Search for the cell housing the specified text and yield its [x, y] center coordinate. 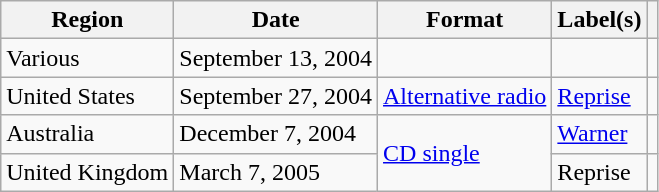
September 13, 2004 [276, 58]
Format [465, 20]
Australia [88, 134]
Label(s) [600, 20]
United Kingdom [88, 172]
Warner [600, 134]
Region [88, 20]
March 7, 2005 [276, 172]
United States [88, 96]
CD single [465, 153]
Various [88, 58]
Date [276, 20]
December 7, 2004 [276, 134]
Alternative radio [465, 96]
September 27, 2004 [276, 96]
